Detect which cell encompasses the target text, then output its [X, Y] center coordinate. 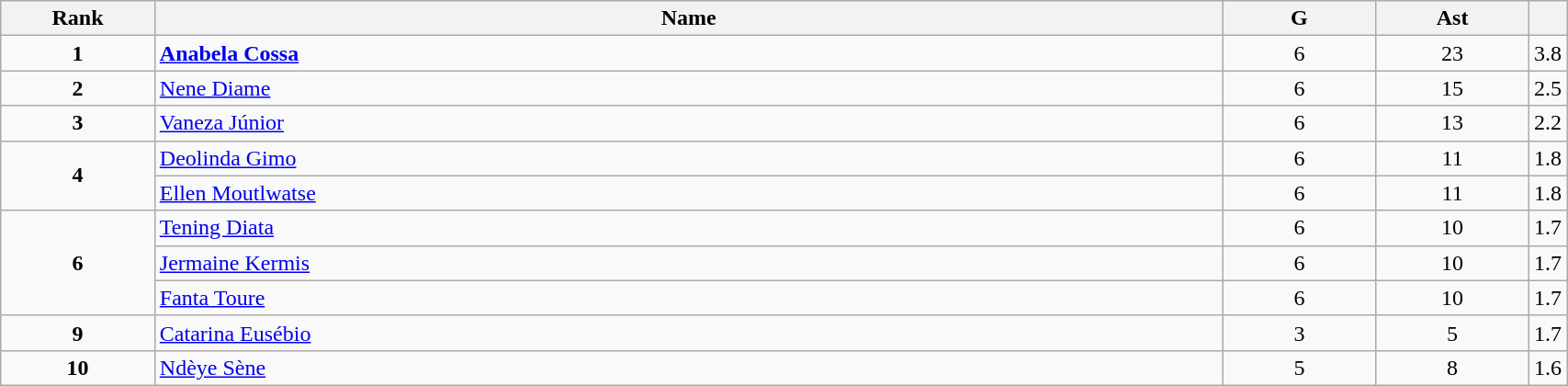
1 [78, 53]
G [1299, 18]
4 [78, 176]
2.2 [1549, 123]
Rank [78, 18]
23 [1453, 53]
Ellen Moutlwatse [689, 193]
Jermaine Kermis [689, 263]
8 [1453, 368]
13 [1453, 123]
15 [1453, 88]
Nene Diame [689, 88]
2.5 [1549, 88]
Vaneza Júnior [689, 123]
Ast [1453, 18]
2 [78, 88]
Ndèye Sène [689, 368]
Fanta Toure [689, 298]
Name [689, 18]
1.6 [1549, 368]
Catarina Eusébio [689, 333]
Anabela Cossa [689, 53]
Deolinda Gimo [689, 158]
3.8 [1549, 53]
9 [78, 333]
Tening Diata [689, 228]
